Return [X, Y] of the center of cell containing provided text 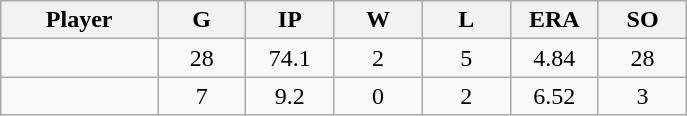
IP [290, 20]
9.2 [290, 96]
W [378, 20]
G [202, 20]
6.52 [554, 96]
7 [202, 96]
L [466, 20]
0 [378, 96]
4.84 [554, 58]
Player [80, 20]
5 [466, 58]
3 [642, 96]
74.1 [290, 58]
SO [642, 20]
ERA [554, 20]
